Return the [X, Y] coordinate for the center point of the cell that contains the specified text.  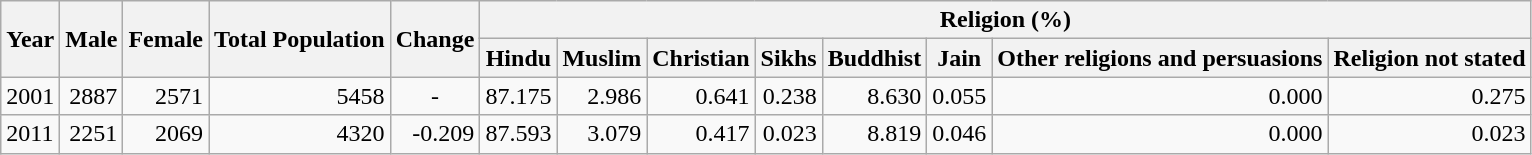
0.055 [960, 96]
Female [166, 39]
8.819 [874, 134]
0.046 [960, 134]
- [435, 96]
8.630 [874, 96]
3.079 [602, 134]
2571 [166, 96]
Change [435, 39]
Total Population [300, 39]
Buddhist [874, 58]
2011 [30, 134]
4320 [300, 134]
Other religions and persuasions [1160, 58]
Hindu [518, 58]
Year [30, 39]
2001 [30, 96]
Muslim [602, 58]
Christian [701, 58]
0.238 [788, 96]
2.986 [602, 96]
Religion (%) [1006, 20]
Jain [960, 58]
0.275 [1430, 96]
Religion not stated [1430, 58]
2251 [92, 134]
Sikhs [788, 58]
2887 [92, 96]
Male [92, 39]
5458 [300, 96]
0.417 [701, 134]
-0.209 [435, 134]
0.641 [701, 96]
87.175 [518, 96]
87.593 [518, 134]
2069 [166, 134]
